Detect which cell encompasses the target text, then output its [x, y] center coordinate. 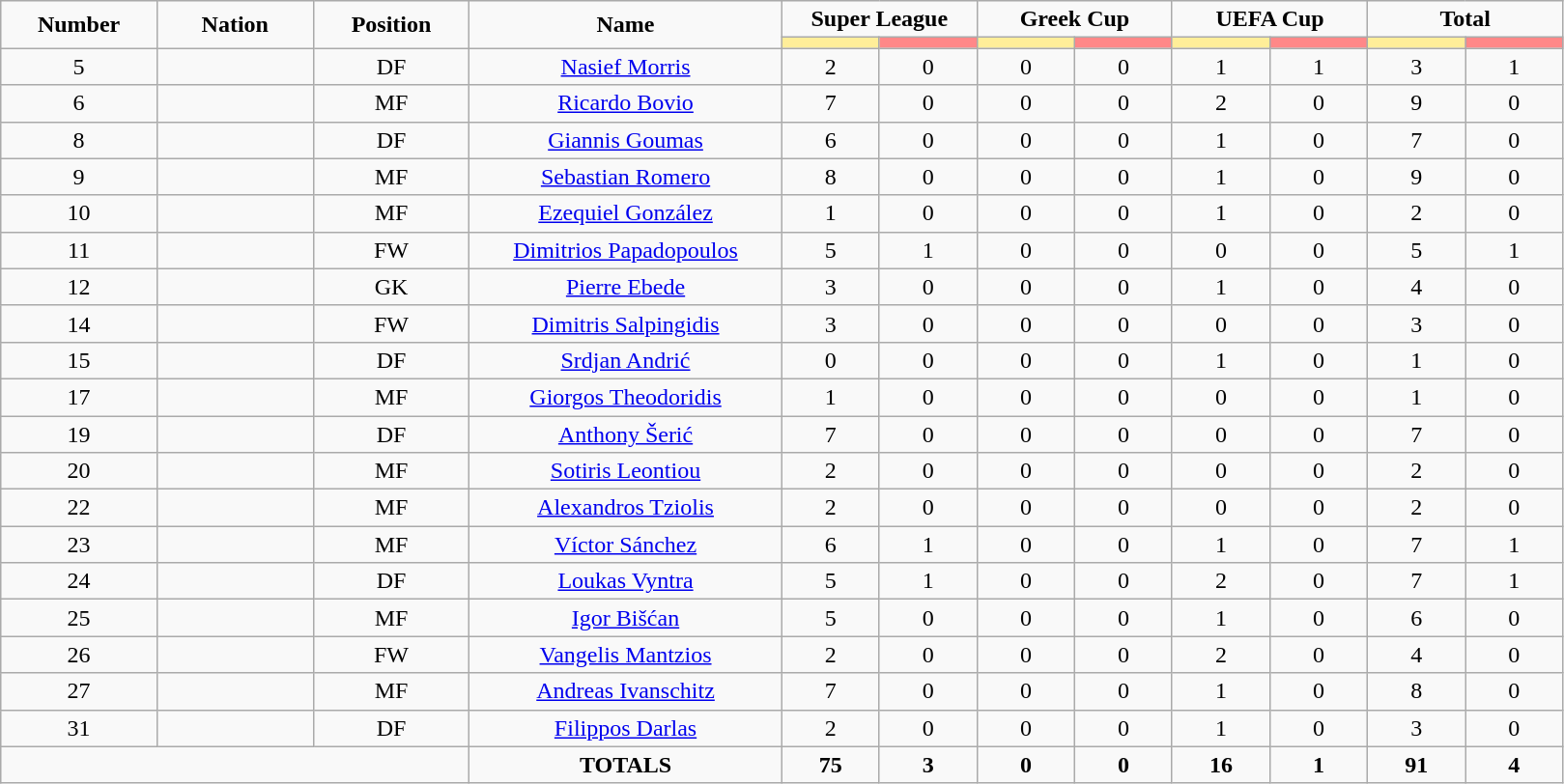
Super League [879, 19]
75 [831, 765]
Vangelis Mantzios [626, 655]
Pierre Ebede [626, 287]
Ricardo Bovio [626, 103]
10 [79, 213]
Andreas Ivanschitz [626, 691]
16 [1221, 765]
14 [79, 323]
12 [79, 287]
91 [1416, 765]
Alexandros Tziolis [626, 508]
Name [626, 25]
Dimitrios Papadopoulos [626, 250]
23 [79, 545]
31 [79, 728]
Srdjan Andrić [626, 360]
26 [79, 655]
Nation [235, 25]
17 [79, 397]
Víctor Sánchez [626, 545]
Nasief Morris [626, 67]
24 [79, 581]
Sotiris Leontiou [626, 471]
Igor Bišćan [626, 618]
Sebastian Romero [626, 177]
11 [79, 250]
25 [79, 618]
Filippos Darlas [626, 728]
27 [79, 691]
Number [79, 25]
UEFA Cup [1269, 19]
20 [79, 471]
Anthony Šerić [626, 434]
Total [1465, 19]
22 [79, 508]
Position [391, 25]
15 [79, 360]
GK [391, 287]
TOTALS [626, 765]
Ezequiel González [626, 213]
Greek Cup [1074, 19]
Giannis Goumas [626, 140]
19 [79, 434]
Giorgos Theodoridis [626, 397]
Loukas Vyntra [626, 581]
Dimitris Salpingidis [626, 323]
